Capture the cell that displays the provided text and extract its [X, Y] central coordinate. 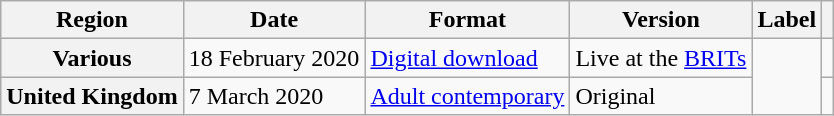
Format [468, 20]
Date [274, 20]
Various [92, 58]
18 February 2020 [274, 58]
Version [661, 20]
Digital download [468, 58]
Original [661, 96]
United Kingdom [92, 96]
Region [92, 20]
Live at the BRITs [661, 58]
Adult contemporary [468, 96]
7 March 2020 [274, 96]
Label [787, 20]
